Output the (X, Y) coordinate of the center of the cell containing the given text.  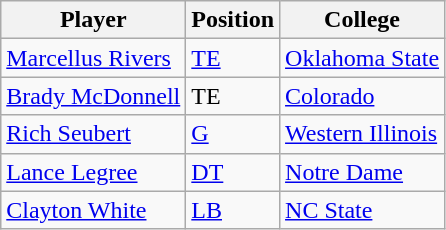
LB (233, 210)
Lance Legree (94, 172)
Colorado (362, 96)
G (233, 134)
Marcellus Rivers (94, 58)
Oklahoma State (362, 58)
Rich Seubert (94, 134)
Player (94, 20)
Brady McDonnell (94, 96)
DT (233, 172)
Western Illinois (362, 134)
NC State (362, 210)
Clayton White (94, 210)
Notre Dame (362, 172)
College (362, 20)
Position (233, 20)
